Return the [X, Y] coordinate for the center point of the cell that contains the specified text.  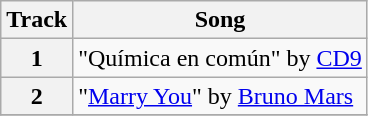
Song [220, 20]
1 [37, 58]
Track [37, 20]
2 [37, 96]
"Marry You" by Bruno Mars [220, 96]
"Química en común" by CD9 [220, 58]
